Search for the cell housing the specified text and yield its [X, Y] center coordinate. 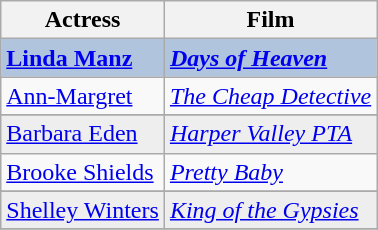
Ann-Margret [83, 96]
Film [270, 20]
Harper Valley PTA [270, 134]
King of the Gypsies [270, 210]
Actress [83, 20]
Days of Heaven [270, 58]
Pretty Baby [270, 172]
Shelley Winters [83, 210]
Brooke Shields [83, 172]
The Cheap Detective [270, 96]
Linda Manz [83, 58]
Barbara Eden [83, 134]
